Provide the [x, y] coordinate of the cell's center where the given text is located.  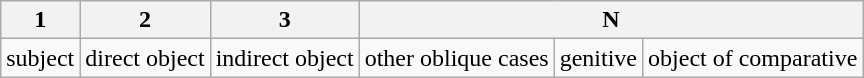
genitive [598, 58]
subject [40, 58]
N [611, 20]
indirect object [284, 58]
3 [284, 20]
2 [145, 20]
direct object [145, 58]
other oblique cases [456, 58]
object of comparative [753, 58]
1 [40, 20]
